Scan for the cell matching the given text and deliver its [X, Y] coordinate at center. 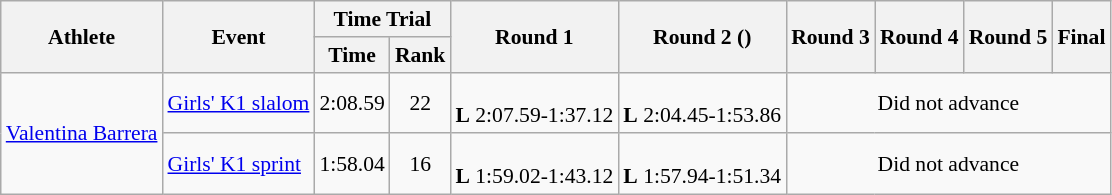
Girls' K1 slalom [238, 102]
22 [420, 102]
2:08.59 [352, 102]
Athlete [82, 36]
Time Trial [382, 19]
Round 2 () [702, 36]
L 2:07.59-1:37.12 [534, 102]
L 2:04.45-1:53.86 [702, 102]
Final [1081, 36]
Time [352, 55]
16 [420, 164]
Round 4 [920, 36]
Rank [420, 55]
1:58.04 [352, 164]
Event [238, 36]
Round 1 [534, 36]
L 1:57.94-1:51.34 [702, 164]
Girls' K1 sprint [238, 164]
L 1:59.02-1:43.12 [534, 164]
Round 3 [830, 36]
Round 5 [1008, 36]
Valentina Barrera [82, 133]
